For the text-containing cell, return its midpoint in [X, Y] coordinate format. 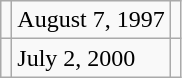
July 2, 2000 [91, 58]
August 7, 1997 [91, 20]
